Pinpoint the cell where the given text exists, returning its [X, Y] midpoint coordinate. 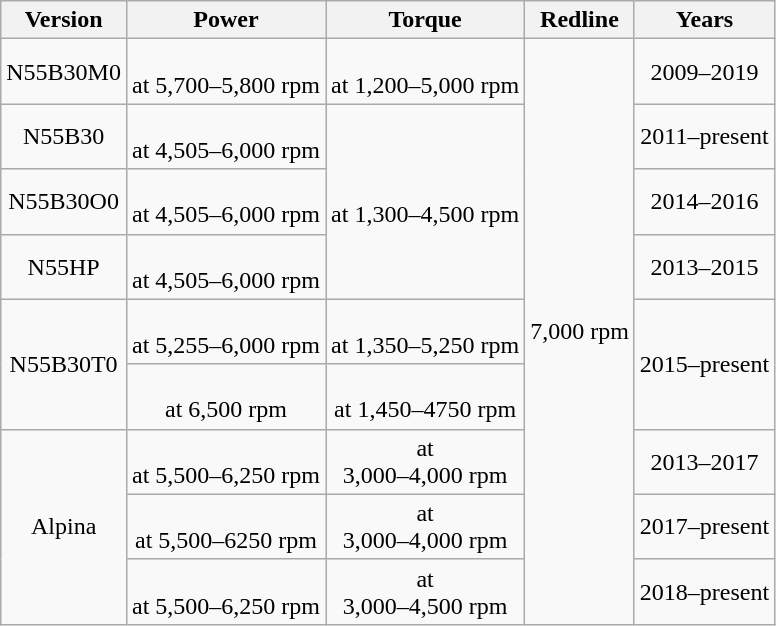
N55B30T0 [64, 364]
at 5,255–6,000 rpm [226, 332]
at 1,300–4,500 rpm [426, 202]
7,000 rpm [580, 332]
N55B30O0 [64, 202]
N55B30 [64, 136]
2018–present [704, 592]
Power [226, 20]
2015–present [704, 364]
at 5,700–5,800 rpm [226, 72]
2013–2017 [704, 462]
N55HP [64, 266]
Torque [426, 20]
2014–2016 [704, 202]
Years [704, 20]
Redline [580, 20]
2011–present [704, 136]
Alpina [64, 526]
2017–present [704, 526]
at 5,500–6250 rpm [226, 526]
2009–2019 [704, 72]
at 6,500 rpm [226, 396]
2013–2015 [704, 266]
at 1,450–4750 rpm [426, 396]
Version [64, 20]
N55B30M0 [64, 72]
at 1,350–5,250 rpm [426, 332]
at 1,200–5,000 rpm [426, 72]
at 3,000–4,500 rpm [426, 592]
